Extract the (X, Y) coordinate from the center of the cell holding the provided text.  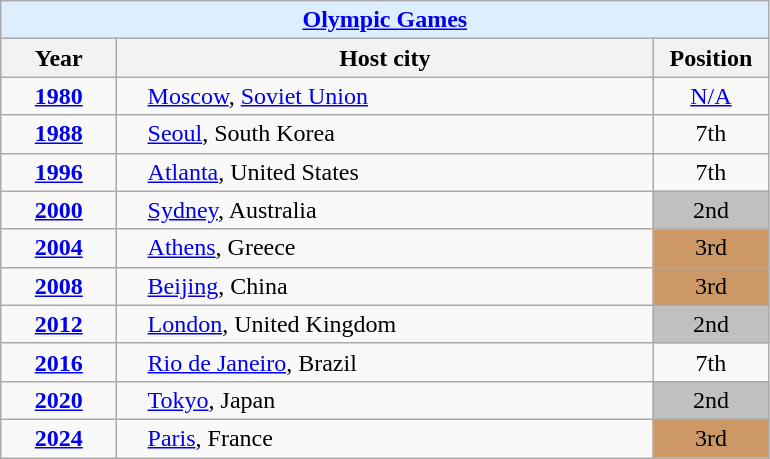
N/A (711, 96)
2008 (59, 286)
London, United Kingdom (385, 324)
Beijing, China (385, 286)
2016 (59, 362)
Seoul, South Korea (385, 134)
Host city (385, 58)
2000 (59, 210)
2020 (59, 400)
1980 (59, 96)
1996 (59, 172)
Tokyo, Japan (385, 400)
Position (711, 58)
Athens, Greece (385, 248)
Paris, France (385, 438)
Olympic Games (385, 20)
Sydney, Australia (385, 210)
Atlanta, United States (385, 172)
Year (59, 58)
1988 (59, 134)
Moscow, Soviet Union (385, 96)
2012 (59, 324)
2024 (59, 438)
Rio de Janeiro, Brazil (385, 362)
2004 (59, 248)
